Search for the cell housing the specified text and yield its (X, Y) center coordinate. 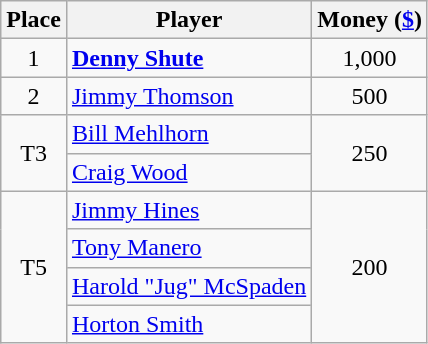
Bill Mehlhorn (188, 134)
Jimmy Hines (188, 210)
T3 (34, 153)
200 (370, 267)
250 (370, 153)
Money ($) (370, 20)
Horton Smith (188, 324)
Harold "Jug" McSpaden (188, 286)
Jimmy Thomson (188, 96)
Place (34, 20)
T5 (34, 267)
1,000 (370, 58)
Craig Wood (188, 172)
Tony Manero (188, 248)
Denny Shute (188, 58)
2 (34, 96)
500 (370, 96)
Player (188, 20)
1 (34, 58)
